Determine the (X, Y) coordinate at the center of the cell enclosing the given text.  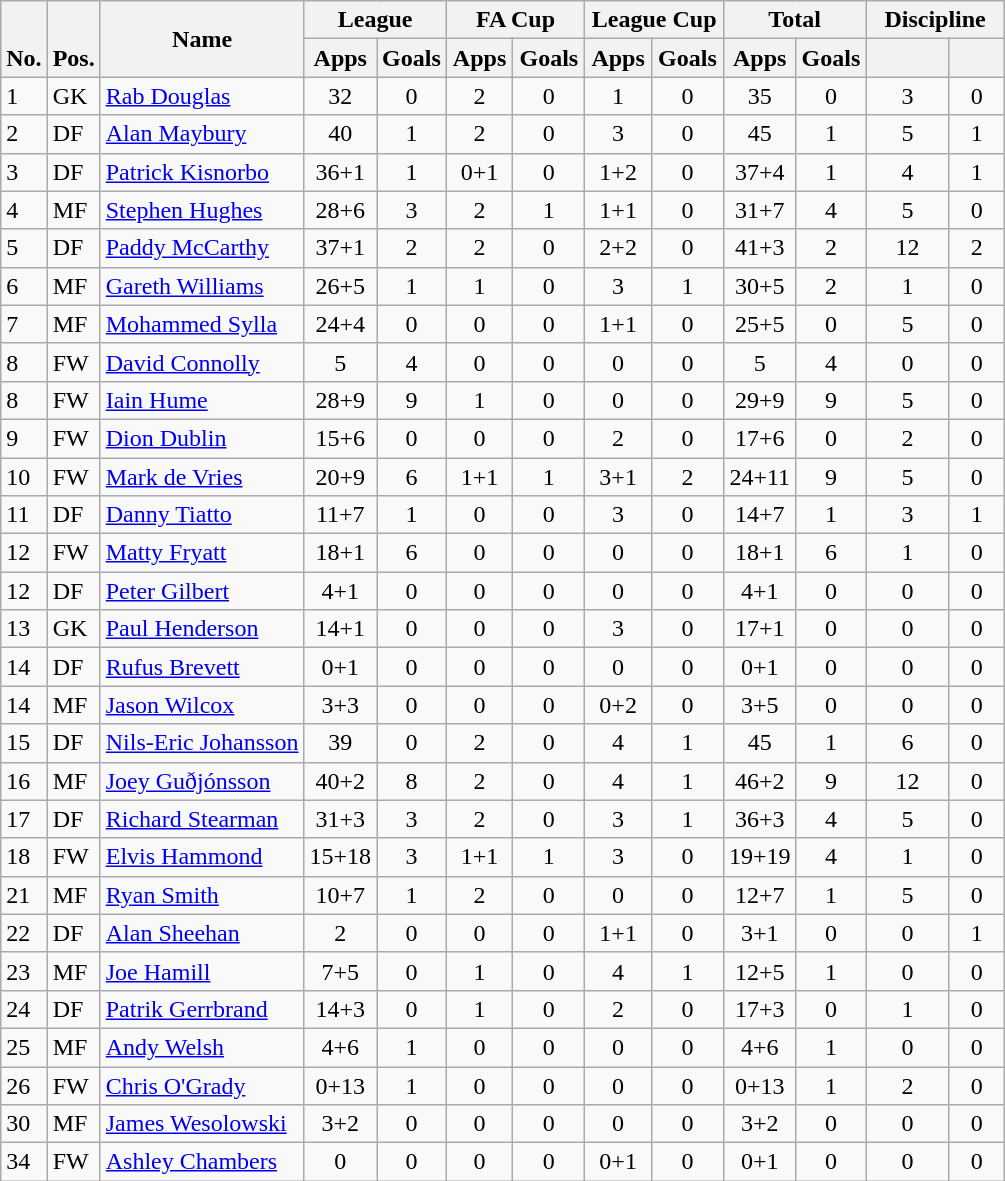
Elvis Hammond (202, 857)
Rab Douglas (202, 96)
Joey Guðjónsson (202, 781)
25 (24, 1047)
17 (24, 819)
Gareth Williams (202, 286)
19+19 (760, 857)
Ashley Chambers (202, 1162)
28+6 (340, 210)
Paddy McCarthy (202, 248)
Matty Fryatt (202, 553)
Patrik Gerrbrand (202, 1009)
14+3 (340, 1009)
FA Cup (516, 20)
Total (794, 20)
Mark de Vries (202, 477)
14+1 (340, 629)
26 (24, 1085)
Nils-Eric Johansson (202, 743)
Iain Hume (202, 400)
26+5 (340, 286)
24 (24, 1009)
10 (24, 477)
37+1 (340, 248)
Pos. (74, 39)
36+1 (340, 172)
Mohammed Sylla (202, 324)
David Connolly (202, 362)
22 (24, 933)
40+2 (340, 781)
Jason Wilcox (202, 705)
36+3 (760, 819)
Name (202, 39)
46+2 (760, 781)
31+3 (340, 819)
Dion Dublin (202, 438)
Discipline (936, 20)
Paul Henderson (202, 629)
11 (24, 515)
32 (340, 96)
Rufus Brevett (202, 667)
Joe Hamill (202, 971)
3+3 (340, 705)
17+1 (760, 629)
Alan Sheehan (202, 933)
20+9 (340, 477)
Ryan Smith (202, 895)
Richard Stearman (202, 819)
10+7 (340, 895)
Patrick Kisnorbo (202, 172)
James Wesolowski (202, 1124)
0+2 (618, 705)
23 (24, 971)
35 (760, 96)
17+6 (760, 438)
12+7 (760, 895)
Stephen Hughes (202, 210)
34 (24, 1162)
21 (24, 895)
15 (24, 743)
2+2 (618, 248)
League Cup (654, 20)
29+9 (760, 400)
30 (24, 1124)
Danny Tiatto (202, 515)
3+5 (760, 705)
12+5 (760, 971)
40 (340, 134)
14+7 (760, 515)
39 (340, 743)
1+2 (618, 172)
No. (24, 39)
41+3 (760, 248)
15+18 (340, 857)
Andy Welsh (202, 1047)
7+5 (340, 971)
11+7 (340, 515)
Chris O'Grady (202, 1085)
League (375, 20)
17+3 (760, 1009)
28+9 (340, 400)
Peter Gilbert (202, 591)
30+5 (760, 286)
24+4 (340, 324)
25+5 (760, 324)
24+11 (760, 477)
18 (24, 857)
37+4 (760, 172)
15+6 (340, 438)
31+7 (760, 210)
16 (24, 781)
7 (24, 324)
13 (24, 629)
Alan Maybury (202, 134)
